For the text-containing cell, return its midpoint in [x, y] coordinate format. 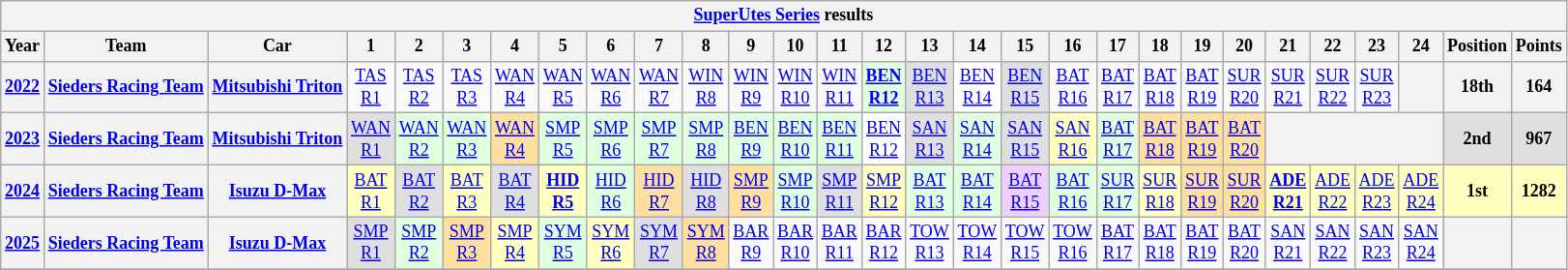
SMPR1 [371, 243]
BATR2 [419, 191]
BENR13 [930, 87]
SURR19 [1203, 191]
SANR16 [1073, 139]
ADER24 [1421, 191]
3 [467, 46]
Year [23, 46]
WINR8 [706, 87]
23 [1377, 46]
14 [976, 46]
2025 [23, 243]
WANR1 [371, 139]
17 [1118, 46]
SANR14 [976, 139]
SANR23 [1377, 243]
BARR10 [796, 243]
HIDR6 [611, 191]
BATR1 [371, 191]
19 [1203, 46]
SuperUtes Series results [783, 15]
SMPR10 [796, 191]
TASR2 [419, 87]
SURR21 [1288, 87]
WINR9 [751, 87]
BATR4 [515, 191]
13 [930, 46]
22 [1333, 46]
967 [1539, 139]
20 [1244, 46]
SMPR5 [563, 139]
SMPR9 [751, 191]
Car [277, 46]
5 [563, 46]
1 [371, 46]
BARR9 [751, 243]
BATR3 [467, 191]
2 [419, 46]
Points [1539, 46]
6 [611, 46]
BATR13 [930, 191]
SANR15 [1025, 139]
SANR24 [1421, 243]
BENR15 [1025, 87]
TOWR14 [976, 243]
4 [515, 46]
BENR9 [751, 139]
SMPR6 [611, 139]
SYMR6 [611, 243]
TOWR13 [930, 243]
SMPR11 [839, 191]
15 [1025, 46]
10 [796, 46]
TASR3 [467, 87]
BENR14 [976, 87]
WANR6 [611, 87]
2022 [23, 87]
HIDR8 [706, 191]
WANR3 [467, 139]
12 [884, 46]
21 [1288, 46]
9 [751, 46]
BENR10 [796, 139]
2023 [23, 139]
SYMR8 [706, 243]
SANR13 [930, 139]
ADER21 [1288, 191]
TASR1 [371, 87]
11 [839, 46]
WANR7 [659, 87]
18th [1477, 87]
2024 [23, 191]
BATR14 [976, 191]
HIDR5 [563, 191]
TOWR16 [1073, 243]
SMPR7 [659, 139]
Position [1477, 46]
SURR23 [1377, 87]
ADER23 [1377, 191]
SMPR12 [884, 191]
BARR12 [884, 243]
HIDR7 [659, 191]
SANR22 [1333, 243]
7 [659, 46]
SYMR7 [659, 243]
2nd [1477, 139]
8 [706, 46]
1282 [1539, 191]
TOWR15 [1025, 243]
SYMR5 [563, 243]
BATR15 [1025, 191]
SURR17 [1118, 191]
SMPR3 [467, 243]
WINR10 [796, 87]
BARR11 [839, 243]
1st [1477, 191]
24 [1421, 46]
16 [1073, 46]
BENR11 [839, 139]
WANR5 [563, 87]
SURR22 [1333, 87]
164 [1539, 87]
ADER22 [1333, 191]
SMPR8 [706, 139]
SANR21 [1288, 243]
WANR2 [419, 139]
SURR18 [1160, 191]
Team [126, 46]
18 [1160, 46]
SMPR4 [515, 243]
SMPR2 [419, 243]
WINR11 [839, 87]
